For the text-containing cell, return its midpoint in (X, Y) coordinate format. 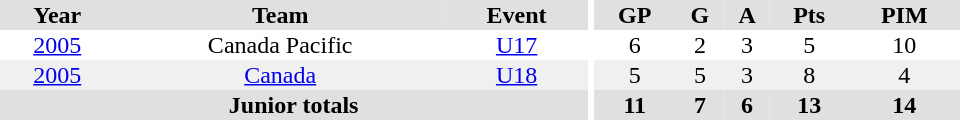
Canada Pacific (280, 45)
Junior totals (294, 105)
8 (810, 75)
G (700, 15)
Team (280, 15)
PIM (904, 15)
7 (700, 105)
U18 (516, 75)
14 (904, 105)
Pts (810, 15)
GP (635, 15)
U17 (516, 45)
Year (57, 15)
13 (810, 105)
A (747, 15)
11 (635, 105)
Canada (280, 75)
4 (904, 75)
2 (700, 45)
10 (904, 45)
Event (516, 15)
